Identify which cell holds the provided text, then report its [X, Y] central coordinate. 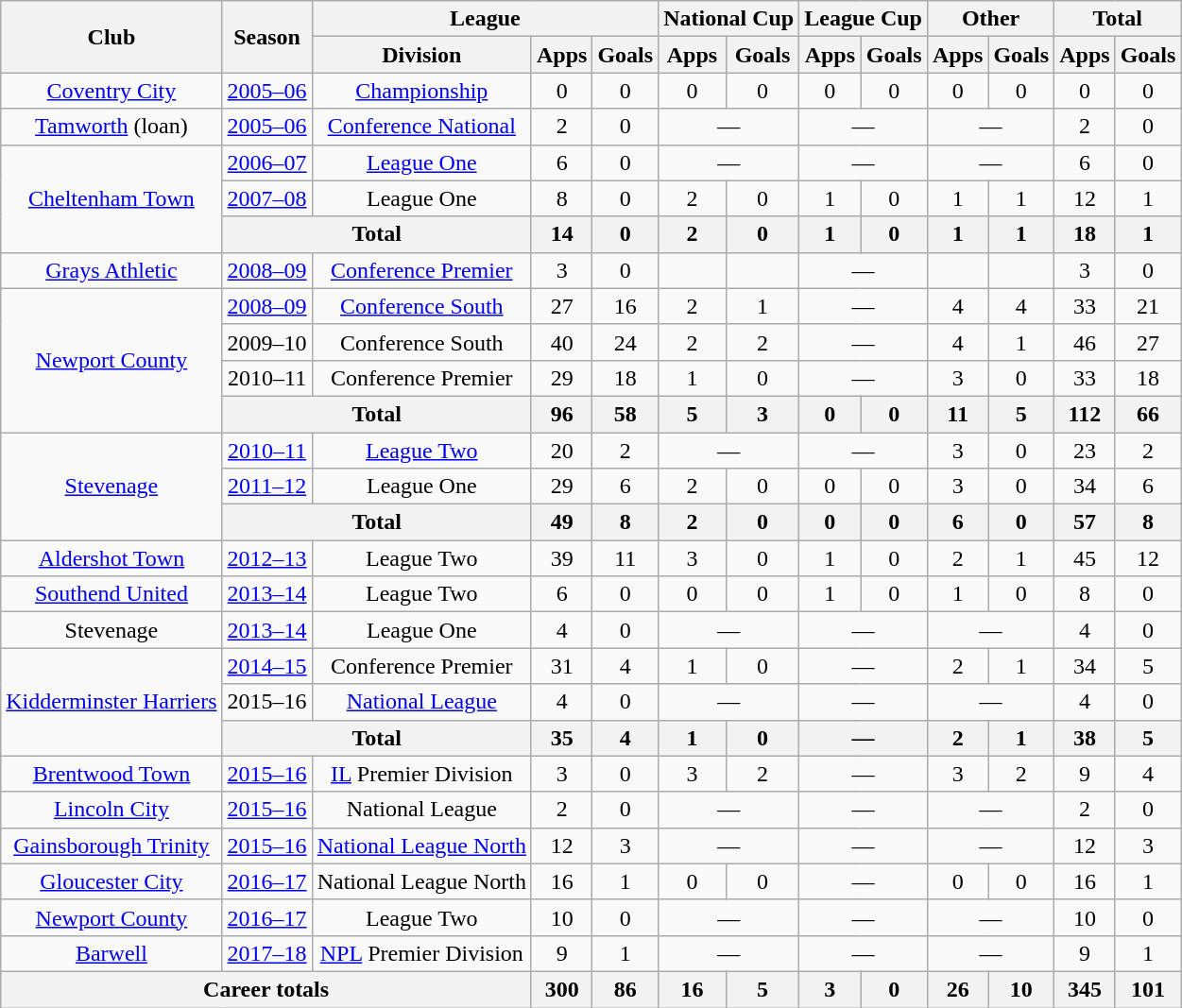
40 [561, 342]
57 [1085, 522]
2007–08 [266, 198]
45 [1085, 558]
14 [561, 234]
35 [561, 738]
Gloucester City [111, 881]
Barwell [111, 953]
2006–07 [266, 162]
112 [1085, 414]
League [485, 19]
345 [1085, 989]
Aldershot Town [111, 558]
Coventry City [111, 91]
86 [625, 989]
2009–10 [266, 342]
2017–18 [266, 953]
Division [421, 55]
Career totals [266, 989]
24 [625, 342]
96 [561, 414]
101 [1148, 989]
39 [561, 558]
Cheltenham Town [111, 198]
Season [266, 37]
31 [561, 666]
Other [990, 19]
Tamworth (loan) [111, 127]
Gainsborough Trinity [111, 846]
Club [111, 37]
300 [561, 989]
League Cup [864, 19]
2014–15 [266, 666]
49 [561, 522]
Championship [421, 91]
20 [561, 451]
Conference National [421, 127]
26 [957, 989]
Southend United [111, 594]
Kidderminster Harriers [111, 702]
National Cup [729, 19]
2012–13 [266, 558]
23 [1085, 451]
Grays Athletic [111, 270]
46 [1085, 342]
2011–12 [266, 487]
IL Premier Division [421, 774]
NPL Premier Division [421, 953]
21 [1148, 306]
Brentwood Town [111, 774]
38 [1085, 738]
66 [1148, 414]
Lincoln City [111, 810]
58 [625, 414]
